Locate the cell with the specified text and output its (X, Y) center coordinate. 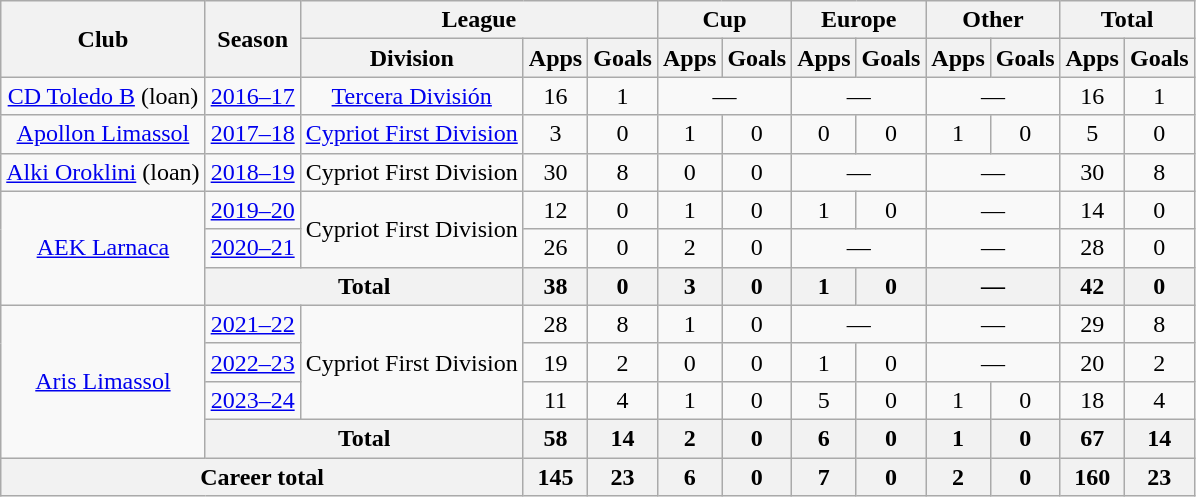
League (478, 20)
Division (412, 58)
2017–18 (252, 134)
42 (1092, 286)
Career total (262, 477)
CD Toledo B (loan) (103, 96)
58 (555, 438)
20 (1092, 362)
Alki Oroklini (loan) (103, 172)
38 (555, 286)
19 (555, 362)
2022–23 (252, 362)
12 (555, 210)
Aris Limassol (103, 381)
Cup (724, 20)
18 (1092, 400)
29 (1092, 324)
2020–21 (252, 248)
2018–19 (252, 172)
Other (993, 20)
11 (555, 400)
2016–17 (252, 96)
Season (252, 39)
7 (824, 477)
Tercera División (412, 96)
Apollon Limassol (103, 134)
2021–22 (252, 324)
2023–24 (252, 400)
26 (555, 248)
160 (1092, 477)
145 (555, 477)
2019–20 (252, 210)
Club (103, 39)
Europe (859, 20)
67 (1092, 438)
AEK Larnaca (103, 248)
